Determine the (x, y) coordinate at the center of the cell enclosing the given text.  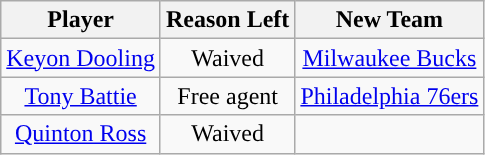
New Team (390, 20)
Keyon Dooling (81, 58)
Quinton Ross (81, 134)
Free agent (227, 96)
Player (81, 20)
Milwaukee Bucks (390, 58)
Tony Battie (81, 96)
Philadelphia 76ers (390, 96)
Reason Left (227, 20)
